Extract the [x, y] coordinate from the center of the cell holding the provided text.  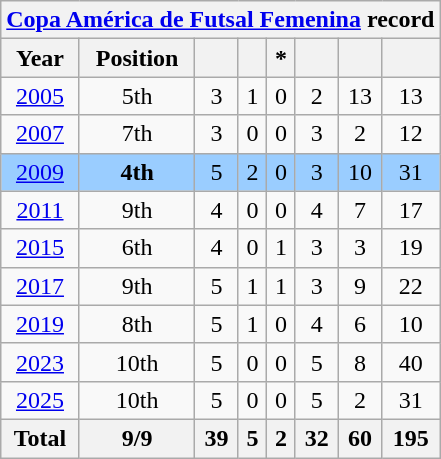
39 [216, 438]
* [281, 58]
12 [411, 134]
Copa América de Futsal Femenina record [220, 20]
Year [40, 58]
7 [360, 210]
2011 [40, 210]
2019 [40, 324]
9/9 [137, 438]
Position [137, 58]
2007 [40, 134]
Total [40, 438]
195 [411, 438]
2015 [40, 248]
2005 [40, 96]
17 [411, 210]
2023 [40, 362]
60 [360, 438]
6 [360, 324]
19 [411, 248]
4th [137, 172]
7th [137, 134]
9 [360, 286]
2009 [40, 172]
5th [137, 96]
22 [411, 286]
2025 [40, 400]
8 [360, 362]
32 [316, 438]
8th [137, 324]
40 [411, 362]
2017 [40, 286]
6th [137, 248]
